Provide the (x, y) coordinate of the cell's center where the given text is located.  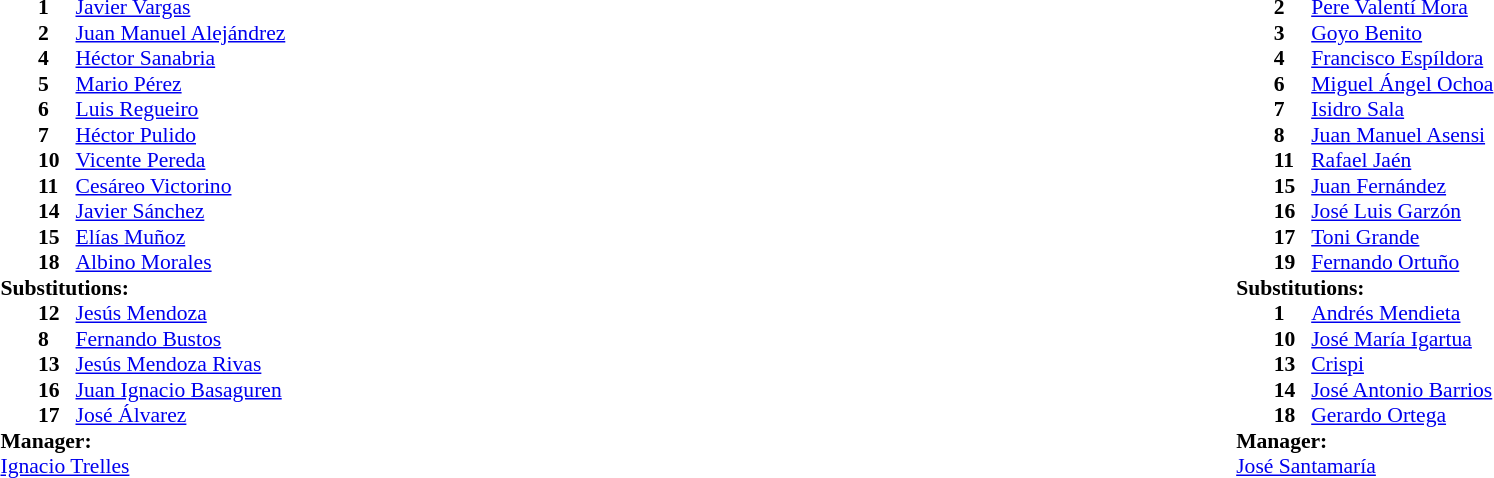
José Luis Garzón (1402, 211)
Toni Grande (1402, 237)
Elías Muñoz (181, 237)
Javier Sánchez (181, 211)
Fernando Ortuño (1402, 263)
Jesús Mendoza (181, 313)
Goyo Benito (1402, 33)
Francisco Espíldora (1402, 59)
19 (1293, 263)
Juan Ignacio Basaguren (181, 390)
Héctor Sanabria (181, 59)
Gerardo Ortega (1402, 415)
José Álvarez (181, 415)
3 (1293, 33)
Héctor Pulido (181, 135)
2 (57, 33)
Luis Regueiro (181, 109)
Albino Morales (181, 263)
José María Igartua (1402, 339)
5 (57, 84)
Juan Manuel Alejándrez (181, 33)
Isidro Sala (1402, 109)
José Antonio Barrios (1402, 390)
Rafael Jaén (1402, 161)
Miguel Ángel Ochoa (1402, 84)
Fernando Bustos (181, 339)
12 (57, 313)
Cesáreo Victorino (181, 186)
Crispi (1402, 365)
Vicente Pereda (181, 161)
Juan Manuel Asensi (1402, 135)
Andrés Mendieta (1402, 313)
Jesús Mendoza Rivas (181, 365)
Juan Fernández (1402, 186)
1 (1293, 313)
Mario Pérez (181, 84)
